For the text-containing cell, return its midpoint in (x, y) coordinate format. 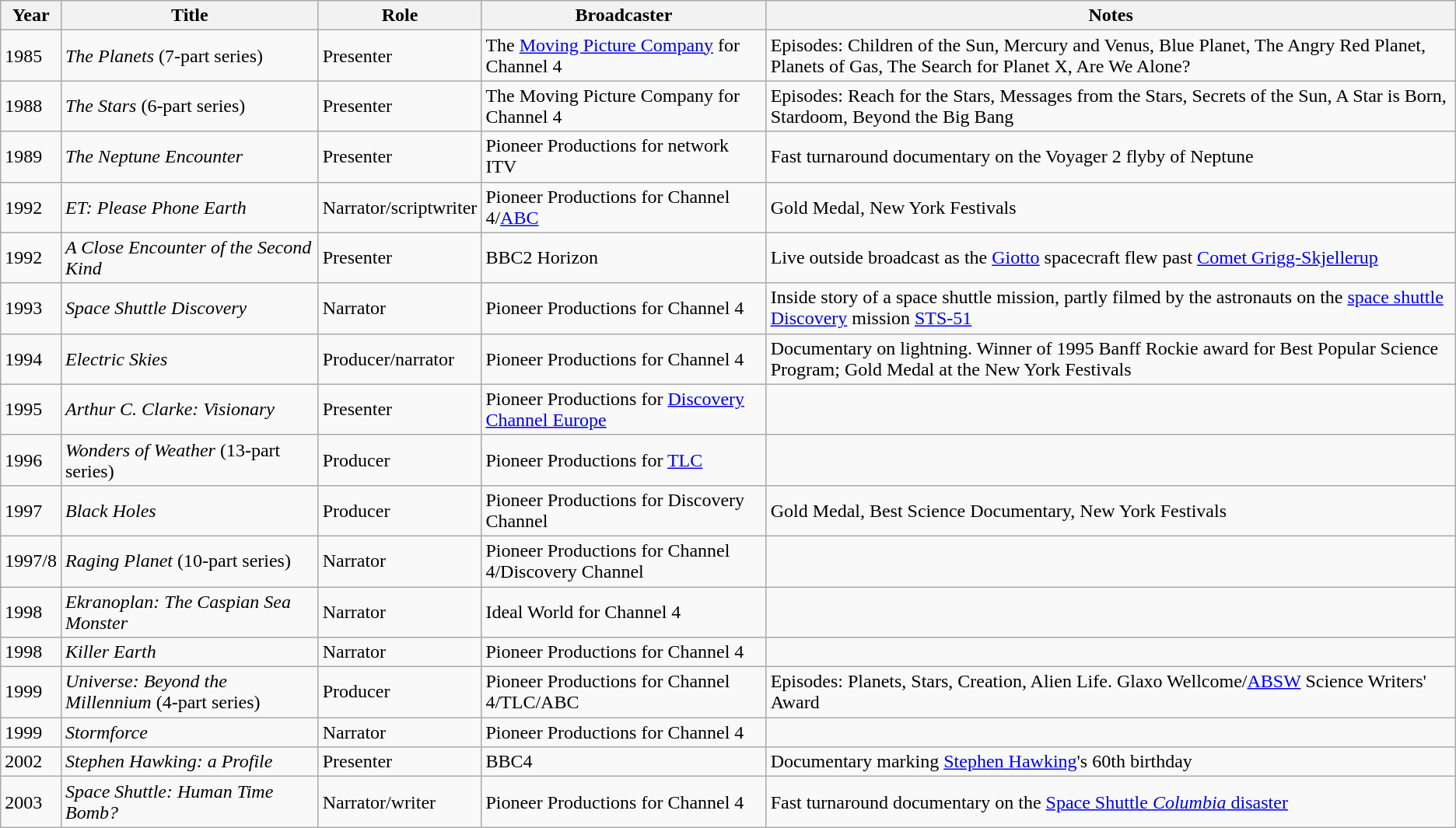
Narrator/scriptwriter (400, 207)
Space Shuttle Discovery (190, 308)
1997 (31, 510)
Raging Planet (10-part series) (190, 561)
Pioneer Productions for Channel 4/Discovery Channel (624, 561)
Broadcaster (624, 16)
Pioneer Productions for Channel 4/TLC/ABC (624, 692)
Electric Skies (190, 359)
Role (400, 16)
Gold Medal, Best Science Documentary, New York Festivals (1111, 510)
Pioneer Productions for Channel 4/ABC (624, 207)
2002 (31, 762)
Gold Medal, New York Festivals (1111, 207)
Universe: Beyond the Millennium (4-part series) (190, 692)
Producer/narrator (400, 359)
Fast turnaround documentary on the Voyager 2 flyby of Neptune (1111, 157)
1995 (31, 409)
Episodes: Children of the Sun, Mercury and Venus, Blue Planet, The Angry Red Planet, Planets of Gas, The Search for Planet X, Are We Alone? (1111, 56)
Inside story of a space shuttle mission, partly filmed by the astronauts on the space shuttle Discovery mission STS-51 (1111, 308)
Pioneer Productions for network ITV (624, 157)
Year (31, 16)
Episodes: Reach for the Stars, Messages from the Stars, Secrets of the Sun, A Star is Born, Stardoom, Beyond the Big Bang (1111, 106)
Space Shuttle: Human Time Bomb? (190, 802)
The Neptune Encounter (190, 157)
Pioneer Productions for Discovery Channel Europe (624, 409)
Pioneer Productions for TLC (624, 460)
Documentary on lightning. Winner of 1995 Banff Rockie award for Best Popular Science Program; Gold Medal at the New York Festivals (1111, 359)
1997/8 (31, 561)
BBC4 (624, 762)
Episodes: Planets, Stars, Creation, Alien Life. Glaxo Wellcome/ABSW Science Writers' Award (1111, 692)
1985 (31, 56)
The Planets (7-part series) (190, 56)
Arthur C. Clarke: Visionary (190, 409)
1994 (31, 359)
Stormforce (190, 732)
Ekranoplan: The Caspian Sea Monster (190, 611)
1996 (31, 460)
1993 (31, 308)
Killer Earth (190, 652)
2003 (31, 802)
1988 (31, 106)
Notes (1111, 16)
The Stars (6-part series) (190, 106)
Pioneer Productions for Discovery Channel (624, 510)
Live outside broadcast as the Giotto spacecraft flew past Comet Grigg-Skjellerup (1111, 258)
Fast turnaround documentary on the Space Shuttle Columbia disaster (1111, 802)
Documentary marking Stephen Hawking's 60th birthday (1111, 762)
Ideal World for Channel 4 (624, 611)
Black Holes (190, 510)
Narrator/writer (400, 802)
1989 (31, 157)
BBC2 Horizon (624, 258)
Stephen Hawking: a Profile (190, 762)
ET: Please Phone Earth (190, 207)
Title (190, 16)
Wonders of Weather (13-part series) (190, 460)
A Close Encounter of the Second Kind (190, 258)
